Return [x, y] of the center of cell containing provided text 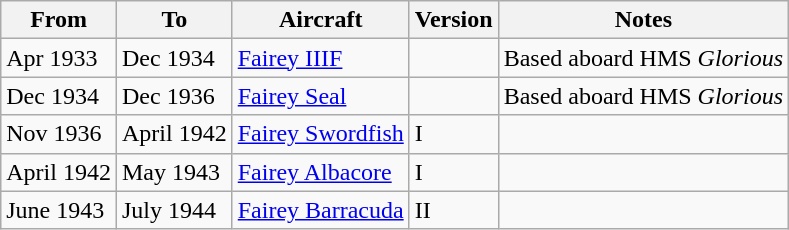
Fairey Seal [320, 96]
Dec 1936 [174, 96]
From [59, 20]
June 1943 [59, 210]
Nov 1936 [59, 134]
Version [454, 20]
Fairey Swordfish [320, 134]
Fairey Barracuda [320, 210]
To [174, 20]
Fairey IIIF [320, 58]
II [454, 210]
Aircraft [320, 20]
Notes [643, 20]
Fairey Albacore [320, 172]
Apr 1933 [59, 58]
May 1943 [174, 172]
July 1944 [174, 210]
